For the text-containing cell, return its midpoint in [x, y] coordinate format. 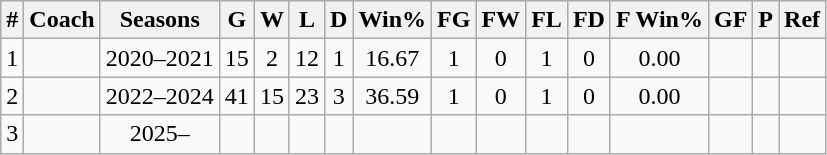
F Win% [659, 20]
GF [730, 20]
36.59 [392, 96]
G [236, 20]
W [272, 20]
FD [588, 20]
2025– [160, 134]
P [766, 20]
Win% [392, 20]
Ref [802, 20]
41 [236, 96]
L [306, 20]
Seasons [160, 20]
23 [306, 96]
2020–2021 [160, 58]
D [338, 20]
16.67 [392, 58]
FW [501, 20]
2022–2024 [160, 96]
Coach [62, 20]
FG [454, 20]
# [12, 20]
FL [547, 20]
12 [306, 58]
